From the cell containing the given text, extract its center point as [x, y] coordinate. 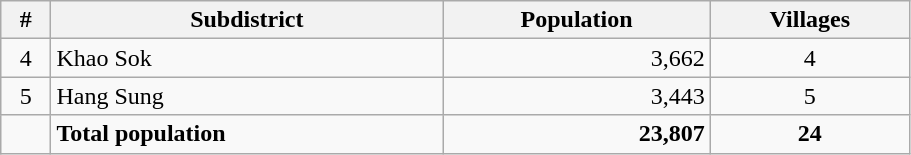
24 [810, 134]
23,807 [577, 134]
# [26, 20]
Population [577, 20]
Villages [810, 20]
Hang Sung [247, 96]
Khao Sok [247, 58]
Total population [247, 134]
3,443 [577, 96]
Subdistrict [247, 20]
3,662 [577, 58]
